Pinpoint the cell where the given text exists, returning its [X, Y] midpoint coordinate. 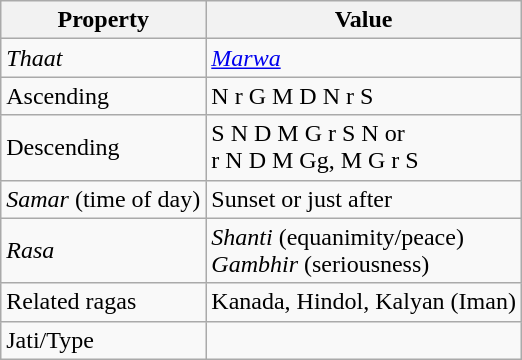
Jati/Type [104, 340]
Related ragas [104, 302]
Ascending [104, 96]
Shanti (equanimity/peace)Gambhir (seriousness) [364, 250]
Marwa [364, 58]
Thaat [104, 58]
Samar (time of day) [104, 199]
Property [104, 20]
Kanada, Hindol, Kalyan (Iman) [364, 302]
Value [364, 20]
N r G M D N r S [364, 96]
Sunset or just after [364, 199]
S N D M G r S N orr N D M Gg, M G r S [364, 148]
Descending [104, 148]
Rasa [104, 250]
